Provide the (x, y) coordinate of the cell's center where the given text is located.  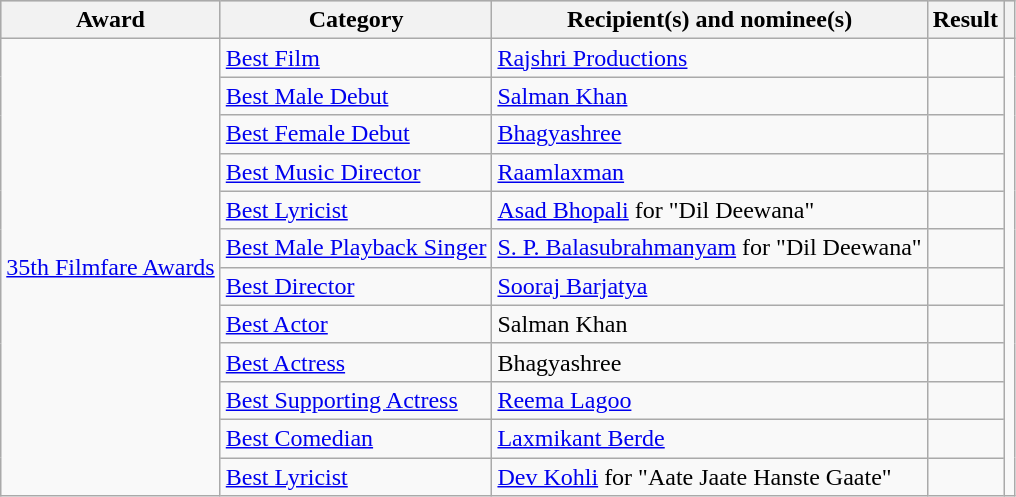
Best Music Director (356, 172)
Best Male Playback Singer (356, 248)
Result (965, 20)
35th Filmfare Awards (110, 268)
Best Female Debut (356, 134)
Dev Kohli for "Aate Jaate Hanste Gaate" (710, 477)
Sooraj Barjatya (710, 286)
Raamlaxman (710, 172)
Best Actor (356, 324)
Best Actress (356, 362)
Best Comedian (356, 438)
Best Supporting Actress (356, 400)
Recipient(s) and nominee(s) (710, 20)
Asad Bhopali for "Dil Deewana" (710, 210)
Category (356, 20)
Best Film (356, 58)
Laxmikant Berde (710, 438)
Best Director (356, 286)
Rajshri Productions (710, 58)
Award (110, 20)
S. P. Balasubrahmanyam for "Dil Deewana" (710, 248)
Best Male Debut (356, 96)
Reema Lagoo (710, 400)
